Provide the (X, Y) coordinate of the cell's center where the given text is located.  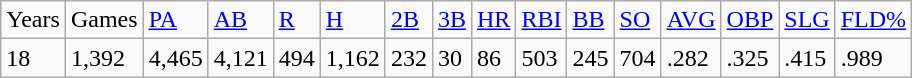
H (352, 20)
4,465 (176, 58)
RBI (542, 20)
18 (34, 58)
4,121 (240, 58)
3B (452, 20)
1,162 (352, 58)
2B (408, 20)
AB (240, 20)
232 (408, 58)
86 (493, 58)
SLG (807, 20)
704 (638, 58)
Years (34, 20)
SO (638, 20)
OBP (750, 20)
503 (542, 58)
Games (104, 20)
HR (493, 20)
AVG (691, 20)
FLD% (873, 20)
.989 (873, 58)
.325 (750, 58)
R (296, 20)
30 (452, 58)
494 (296, 58)
.282 (691, 58)
BB (590, 20)
245 (590, 58)
.415 (807, 58)
1,392 (104, 58)
PA (176, 20)
